Return the [x, y] coordinate for the center point of the cell that contains the specified text.  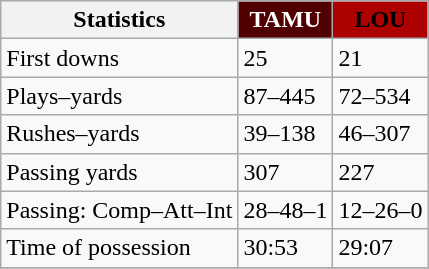
28–48–1 [286, 210]
12–26–0 [380, 210]
46–307 [380, 134]
First downs [120, 58]
25 [286, 58]
Time of possession [120, 248]
227 [380, 172]
21 [380, 58]
Statistics [120, 20]
Passing yards [120, 172]
307 [286, 172]
30:53 [286, 248]
29:07 [380, 248]
LOU [380, 20]
Plays–yards [120, 96]
39–138 [286, 134]
TAMU [286, 20]
87–445 [286, 96]
72–534 [380, 96]
Passing: Comp–Att–Int [120, 210]
Rushes–yards [120, 134]
